Output the (x, y) coordinate of the center of the cell containing the given text.  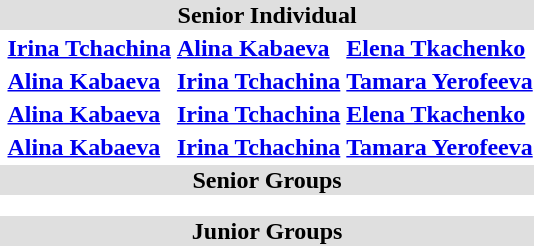
Senior Groups (267, 180)
Senior Individual (267, 15)
Junior Groups (267, 231)
